Capture the cell that displays the provided text and extract its (X, Y) central coordinate. 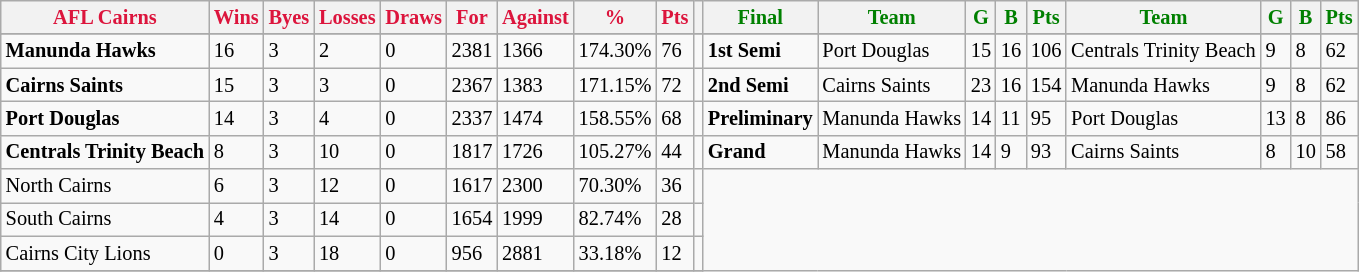
1999 (536, 219)
Wins (236, 17)
956 (472, 253)
1726 (536, 152)
72 (674, 85)
1st Semi (760, 51)
36 (674, 186)
% (616, 17)
76 (674, 51)
106 (1046, 51)
South Cairns (105, 219)
1366 (536, 51)
Final (760, 17)
AFL Cairns (105, 17)
13 (1276, 118)
23 (981, 85)
2881 (536, 253)
28 (674, 219)
82.74% (616, 219)
2381 (472, 51)
1617 (472, 186)
2367 (472, 85)
2300 (536, 186)
Byes (289, 17)
58 (1340, 152)
Against (536, 17)
105.27% (616, 152)
2nd Semi (760, 85)
93 (1046, 152)
North Cairns (105, 186)
Draws (413, 17)
154 (1046, 85)
86 (1340, 118)
Grand (760, 152)
18 (347, 253)
44 (674, 152)
95 (1046, 118)
1474 (536, 118)
158.55% (616, 118)
11 (1011, 118)
Cairns City Lions (105, 253)
2 (347, 51)
Preliminary (760, 118)
70.30% (616, 186)
68 (674, 118)
2337 (472, 118)
6 (236, 186)
1654 (472, 219)
174.30% (616, 51)
1383 (536, 85)
33.18% (616, 253)
For (472, 17)
Losses (347, 17)
1817 (472, 152)
171.15% (616, 85)
